Extract the [X, Y] coordinate from the center of the cell holding the provided text.  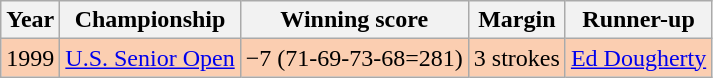
Championship [150, 20]
1999 [30, 58]
−7 (71-69-73-68=281) [354, 58]
Ed Dougherty [638, 58]
Year [30, 20]
3 strokes [516, 58]
Runner-up [638, 20]
U.S. Senior Open [150, 58]
Margin [516, 20]
Winning score [354, 20]
